Scan for the cell matching the given text and deliver its [X, Y] coordinate at center. 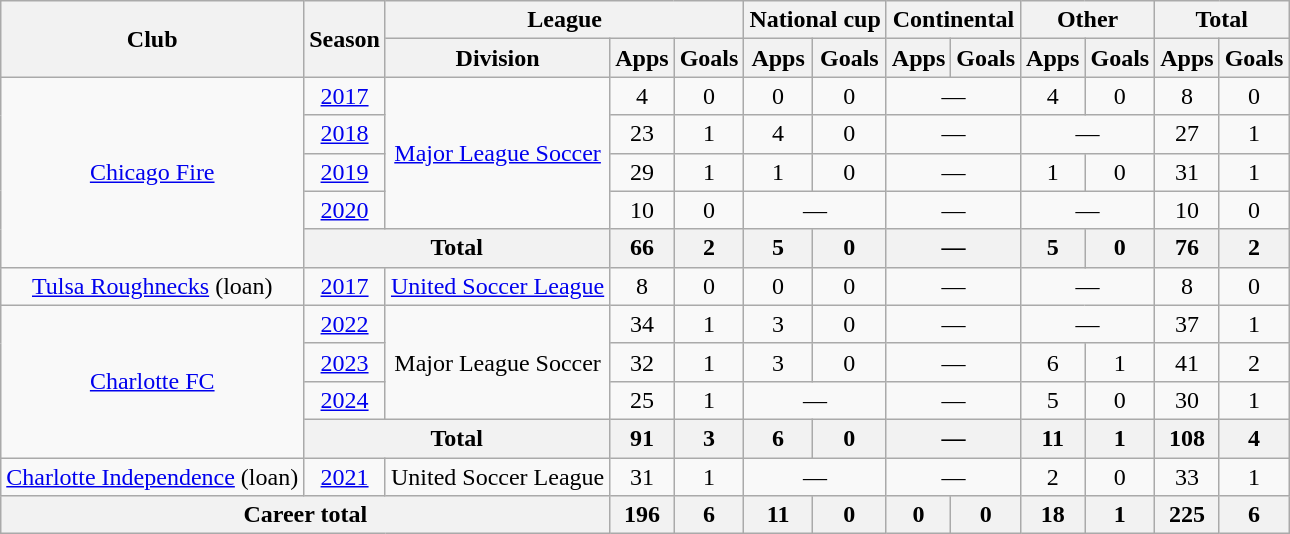
23 [642, 134]
2023 [345, 362]
91 [642, 438]
25 [642, 400]
34 [642, 324]
League [564, 20]
18 [1053, 515]
Club [152, 39]
27 [1187, 134]
196 [642, 515]
76 [1187, 248]
National cup [815, 20]
30 [1187, 400]
Chicago Fire [152, 172]
Continental [953, 20]
2021 [345, 477]
Season [345, 39]
225 [1187, 515]
33 [1187, 477]
66 [642, 248]
Career total [306, 515]
29 [642, 172]
41 [1187, 362]
Tulsa Roughnecks (loan) [152, 286]
108 [1187, 438]
2024 [345, 400]
Charlotte FC [152, 381]
Other [1088, 20]
2020 [345, 210]
32 [642, 362]
Division [497, 58]
2019 [345, 172]
Charlotte Independence (loan) [152, 477]
2018 [345, 134]
2022 [345, 324]
37 [1187, 324]
